Determine the [X, Y] coordinate at the center of the cell enclosing the given text.  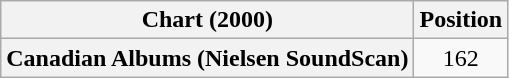
Chart (2000) [208, 20]
Position [461, 20]
Canadian Albums (Nielsen SoundScan) [208, 58]
162 [461, 58]
